Search for the cell housing the specified text and yield its (x, y) center coordinate. 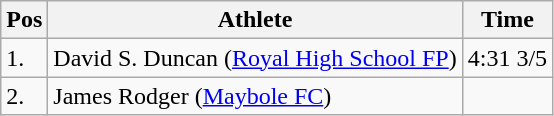
James Rodger (Maybole FC) (255, 96)
1. (24, 58)
Athlete (255, 20)
Time (507, 20)
Pos (24, 20)
David S. Duncan (Royal High School FP) (255, 58)
4:31 3/5 (507, 58)
2. (24, 96)
